Find where the given text appears and provide that cell's center as (x, y) coordinate. 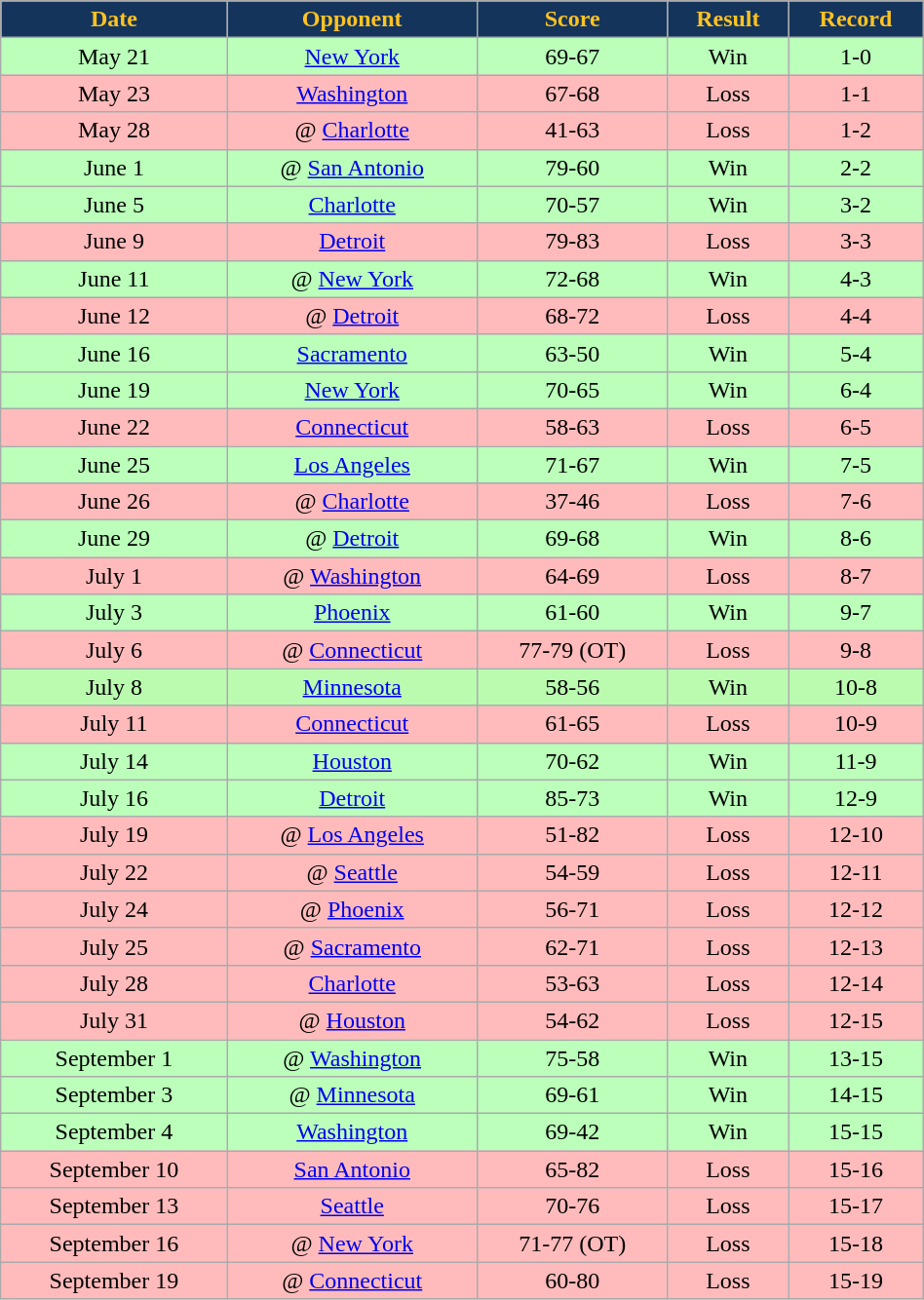
11-9 (856, 761)
15-15 (856, 1132)
@ Los Angeles (352, 835)
77-79 (OT) (572, 650)
July 3 (114, 613)
June 11 (114, 279)
May 23 (114, 94)
Houston (352, 761)
June 26 (114, 502)
70-57 (572, 205)
63-50 (572, 353)
Record (856, 19)
1-0 (856, 57)
Phoenix (352, 613)
71-77 (OT) (572, 1243)
12-15 (856, 1020)
July 31 (114, 1020)
May 21 (114, 57)
69-42 (572, 1132)
68-72 (572, 316)
69-61 (572, 1095)
@ Phoenix (352, 909)
July 11 (114, 724)
September 1 (114, 1057)
4-3 (856, 279)
70-76 (572, 1206)
72-68 (572, 279)
@ Houston (352, 1020)
September 13 (114, 1206)
June 16 (114, 353)
61-65 (572, 724)
15-18 (856, 1243)
7-6 (856, 502)
1-1 (856, 94)
3-3 (856, 242)
July 1 (114, 576)
54-59 (572, 872)
9-8 (856, 650)
Sacramento (352, 353)
12-13 (856, 946)
70-62 (572, 761)
September 4 (114, 1132)
Minnesota (352, 687)
79-83 (572, 242)
June 22 (114, 427)
15-19 (856, 1281)
67-68 (572, 94)
Opponent (352, 19)
July 25 (114, 946)
15-16 (856, 1169)
71-67 (572, 465)
70-65 (572, 390)
6-4 (856, 390)
37-46 (572, 502)
7-5 (856, 465)
58-63 (572, 427)
@ San Antonio (352, 168)
15-17 (856, 1206)
85-73 (572, 798)
9-7 (856, 613)
June 5 (114, 205)
58-56 (572, 687)
July 19 (114, 835)
8-7 (856, 576)
12-10 (856, 835)
12-14 (856, 983)
65-82 (572, 1169)
8-6 (856, 539)
June 9 (114, 242)
September 3 (114, 1095)
10-9 (856, 724)
September 10 (114, 1169)
51-82 (572, 835)
1-2 (856, 131)
13-15 (856, 1057)
5-4 (856, 353)
41-63 (572, 131)
3-2 (856, 205)
12-9 (856, 798)
75-58 (572, 1057)
June 12 (114, 316)
San Antonio (352, 1169)
September 16 (114, 1243)
10-8 (856, 687)
July 24 (114, 909)
64-69 (572, 576)
53-63 (572, 983)
July 28 (114, 983)
June 19 (114, 390)
12-12 (856, 909)
Los Angeles (352, 465)
60-80 (572, 1281)
Date (114, 19)
56-71 (572, 909)
@ Seattle (352, 872)
69-67 (572, 57)
@ Sacramento (352, 946)
61-60 (572, 613)
July 22 (114, 872)
Result (728, 19)
54-62 (572, 1020)
62-71 (572, 946)
12-11 (856, 872)
Seattle (352, 1206)
June 1 (114, 168)
July 8 (114, 687)
14-15 (856, 1095)
July 14 (114, 761)
July 6 (114, 650)
6-5 (856, 427)
June 29 (114, 539)
July 16 (114, 798)
2-2 (856, 168)
69-68 (572, 539)
4-4 (856, 316)
May 28 (114, 131)
@ Minnesota (352, 1095)
Score (572, 19)
September 19 (114, 1281)
June 25 (114, 465)
79-60 (572, 168)
